Locate the cell with the specified text and output its [X, Y] center coordinate. 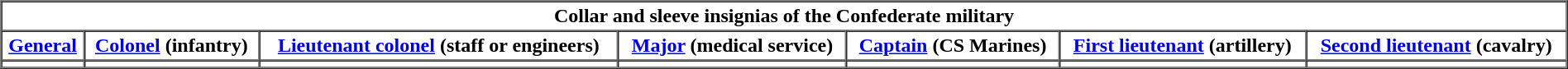
Second lieutenant (cavalry) [1437, 46]
Major (medical service) [733, 46]
First lieutenant (artillery) [1183, 46]
Captain (CS Marines) [953, 46]
Collar and sleeve insignias of the Confederate military [784, 16]
General [43, 46]
Lieutenant colonel (staff or engineers) [438, 46]
Colonel (infantry) [172, 46]
